Capture the cell that displays the provided text and extract its [x, y] central coordinate. 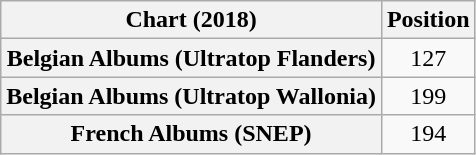
194 [428, 134]
Belgian Albums (Ultratop Flanders) [192, 58]
French Albums (SNEP) [192, 134]
Chart (2018) [192, 20]
Belgian Albums (Ultratop Wallonia) [192, 96]
127 [428, 58]
199 [428, 96]
Position [428, 20]
